Capture the cell that displays the provided text and extract its (x, y) central coordinate. 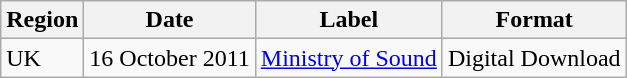
UK (42, 58)
Digital Download (534, 58)
Region (42, 20)
Date (170, 20)
Label (348, 20)
16 October 2011 (170, 58)
Format (534, 20)
Ministry of Sound (348, 58)
